Pinpoint the cell where the given text exists, returning its (x, y) midpoint coordinate. 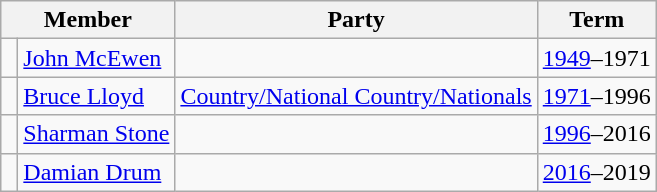
Party (356, 20)
1996–2016 (596, 134)
Country/National Country/Nationals (356, 96)
Damian Drum (96, 172)
Bruce Lloyd (96, 96)
John McEwen (96, 58)
1949–1971 (596, 58)
2016–2019 (596, 172)
Sharman Stone (96, 134)
Term (596, 20)
Member (88, 20)
1971–1996 (596, 96)
